Return the [X, Y] coordinate for the center point of the cell that contains the specified text.  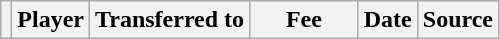
Player [51, 20]
Transferred to [170, 20]
Fee [304, 20]
Date [388, 20]
Source [458, 20]
